Capture the cell that displays the provided text and extract its (X, Y) central coordinate. 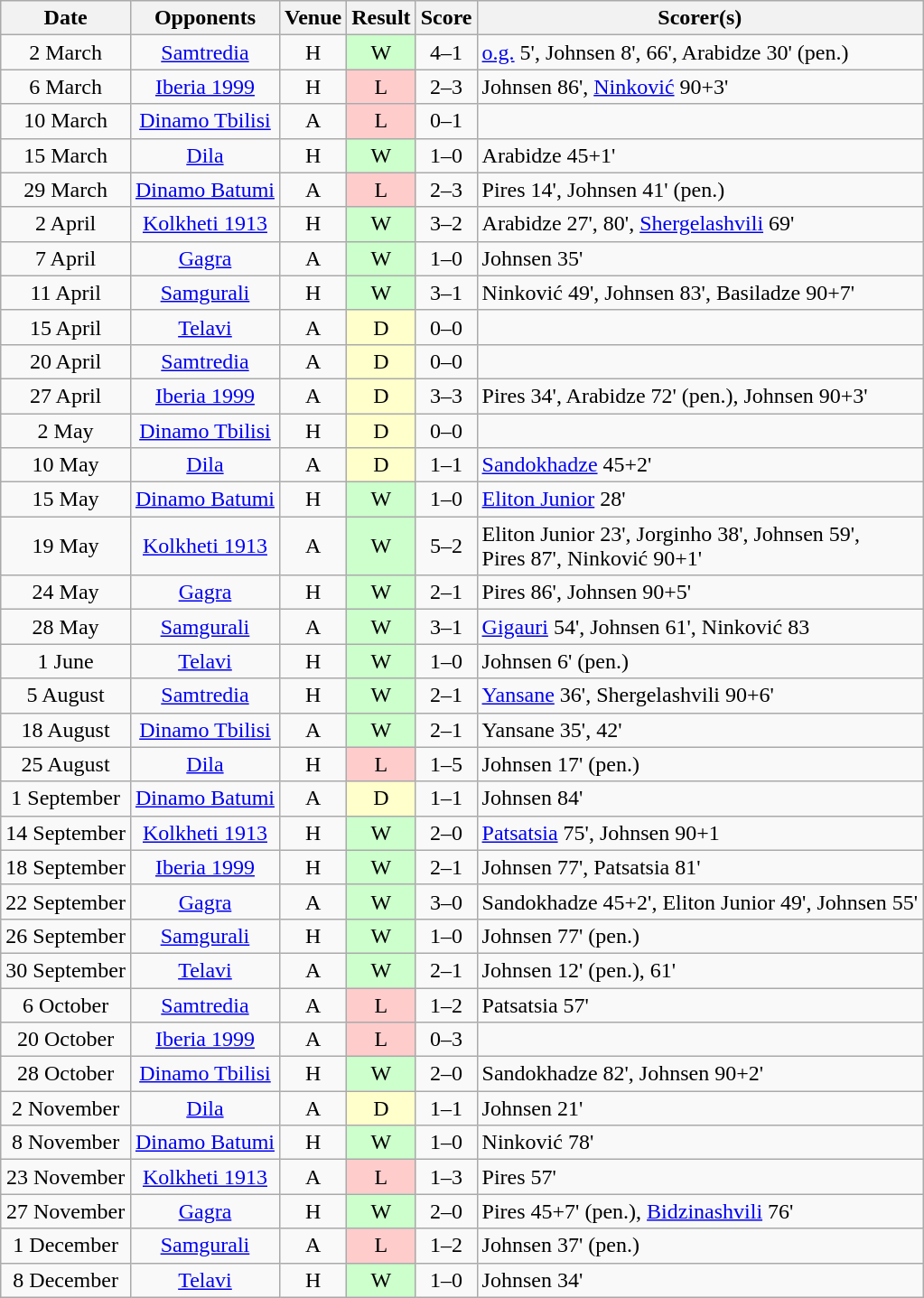
Patsatsia 57' (700, 1005)
Johnsen 12' (pen.), 61' (700, 970)
4–1 (446, 52)
10 May (66, 465)
1 June (66, 661)
Sandokhadze 45+2' (700, 465)
8 November (66, 1143)
28 October (66, 1074)
Pires 34', Arabidze 72' (pen.), Johnsen 90+3' (700, 396)
20 April (66, 361)
Arabidze 27', 80', Shergelashvili 69' (700, 224)
22 September (66, 901)
30 September (66, 970)
Johnsen 77' (pen.) (700, 936)
Pires 57' (700, 1177)
15 May (66, 500)
Result (381, 18)
24 May (66, 593)
2 November (66, 1108)
20 October (66, 1040)
o.g. 5', Johnsen 8', 66', Arabidze 30' (pen.) (700, 52)
15 March (66, 155)
6 October (66, 1005)
Pires 14', Johnsen 41' (pen.) (700, 190)
Gigauri 54', Johnsen 61', Ninković 83 (700, 627)
19 May (66, 546)
Sandokhadze 82', Johnsen 90+2' (700, 1074)
Eliton Junior 23', Jorginho 38', Johnsen 59', Pires 87', Ninković 90+1' (700, 546)
Johnsen 37' (pen.) (700, 1246)
2 March (66, 52)
0–1 (446, 121)
2 April (66, 224)
27 November (66, 1211)
25 August (66, 764)
1 December (66, 1246)
Johnsen 21' (700, 1108)
3–0 (446, 901)
18 September (66, 867)
29 March (66, 190)
14 September (66, 833)
8 December (66, 1280)
Scorer(s) (700, 18)
Pires 86', Johnsen 90+5' (700, 593)
Johnsen 6' (pen.) (700, 661)
10 March (66, 121)
Score (446, 18)
Johnsen 77', Patsatsia 81' (700, 867)
Ninković 78' (700, 1143)
Johnsen 35' (700, 258)
Pires 45+7' (pen.), Bidzinashvili 76' (700, 1211)
Sandokhadze 45+2', Eliton Junior 49', Johnsen 55' (700, 901)
Patsatsia 75', Johnsen 90+1 (700, 833)
Date (66, 18)
3–2 (446, 224)
Johnsen 34' (700, 1280)
27 April (66, 396)
5–2 (446, 546)
Opponents (204, 18)
2 May (66, 431)
Johnsen 86', Ninković 90+3' (700, 87)
18 August (66, 730)
0–3 (446, 1040)
1 September (66, 798)
26 September (66, 936)
Yansane 36', Shergelashvili 90+6' (700, 696)
1–5 (446, 764)
11 April (66, 293)
5 August (66, 696)
Eliton Junior 28' (700, 500)
Ninković 49', Johnsen 83', Basiladze 90+7' (700, 293)
Johnsen 84' (700, 798)
23 November (66, 1177)
15 April (66, 327)
Yansane 35', 42' (700, 730)
3–3 (446, 396)
Johnsen 17' (pen.) (700, 764)
Venue (313, 18)
28 May (66, 627)
6 March (66, 87)
1–3 (446, 1177)
7 April (66, 258)
Arabidze 45+1' (700, 155)
